Pinpoint the cell where the given text exists, returning its [x, y] midpoint coordinate. 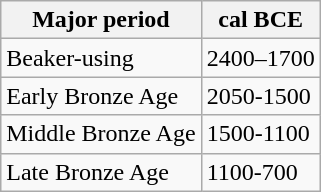
Major period [101, 20]
1500-1100 [260, 134]
Beaker-using [101, 58]
cal BCE [260, 20]
2400–1700 [260, 58]
Middle Bronze Age [101, 134]
Late Bronze Age [101, 172]
Early Bronze Age [101, 96]
1100-700 [260, 172]
2050-1500 [260, 96]
